For the text-containing cell, return its midpoint in [x, y] coordinate format. 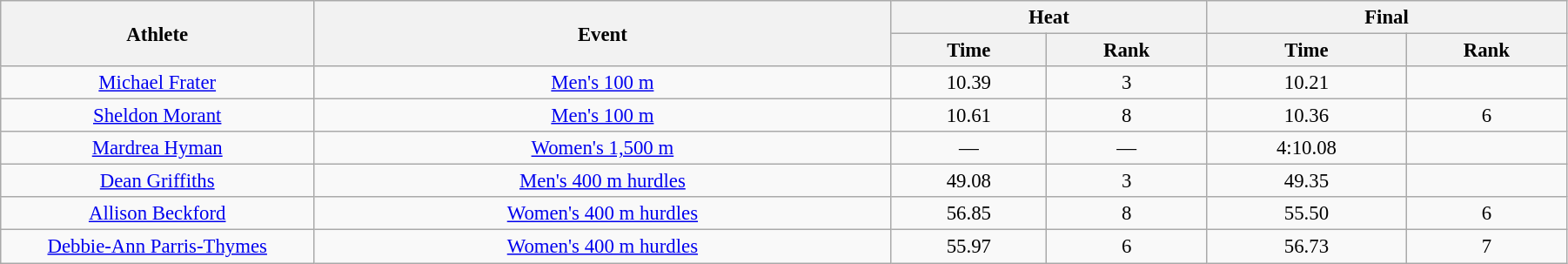
Sheldon Morant [157, 116]
49.08 [968, 181]
49.35 [1307, 181]
10.39 [968, 83]
Final [1387, 17]
10.21 [1307, 83]
7 [1486, 247]
Athlete [157, 33]
Event [602, 33]
Mardrea Hyman [157, 148]
Debbie-Ann Parris-Thymes [157, 247]
56.85 [968, 213]
Michael Frater [157, 83]
Women's 1,500 m [602, 148]
Heat [1049, 17]
56.73 [1307, 247]
Men's 400 m hurdles [602, 181]
55.97 [968, 247]
10.61 [968, 116]
10.36 [1307, 116]
55.50 [1307, 213]
4:10.08 [1307, 148]
Dean Griffiths [157, 181]
Allison Beckford [157, 213]
